Capture the cell that displays the provided text and extract its [x, y] central coordinate. 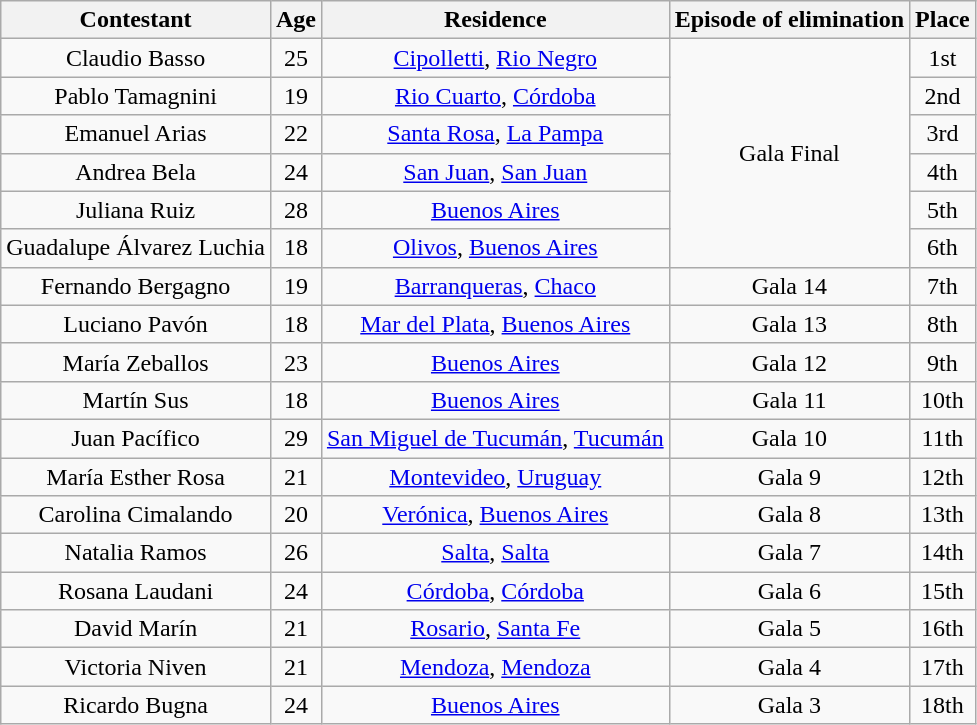
7th [943, 286]
María Esther Rosa [136, 477]
Gala 6 [789, 591]
Rosario, Santa Fe [495, 629]
6th [943, 248]
Gala 8 [789, 515]
8th [943, 324]
Salta, Salta [495, 553]
Gala 5 [789, 629]
9th [943, 362]
Gala 4 [789, 667]
22 [296, 134]
Gala 13 [789, 324]
Victoria Niven [136, 667]
Santa Rosa, La Pampa [495, 134]
Gala 10 [789, 438]
Place [943, 20]
25 [296, 58]
Natalia Ramos [136, 553]
26 [296, 553]
4th [943, 172]
5th [943, 210]
Juliana Ruiz [136, 210]
Mendoza, Mendoza [495, 667]
Age [296, 20]
Montevideo, Uruguay [495, 477]
15th [943, 591]
3rd [943, 134]
Barranqueras, Chaco [495, 286]
Verónica, Buenos Aires [495, 515]
18th [943, 705]
Córdoba, Córdoba [495, 591]
Pablo Tamagnini [136, 96]
Gala 12 [789, 362]
Mar del Plata, Buenos Aires [495, 324]
11th [943, 438]
10th [943, 400]
Episode of elimination [789, 20]
Rio Cuarto, Córdoba [495, 96]
Guadalupe Álvarez Luchia [136, 248]
Andrea Bela [136, 172]
Emanuel Arias [136, 134]
Gala 7 [789, 553]
14th [943, 553]
Contestant [136, 20]
20 [296, 515]
29 [296, 438]
Residence [495, 20]
13th [943, 515]
16th [943, 629]
Gala 3 [789, 705]
Olivos, Buenos Aires [495, 248]
1st [943, 58]
Juan Pacífico [136, 438]
Carolina Cimalando [136, 515]
Gala 11 [789, 400]
Fernando Bergagno [136, 286]
2nd [943, 96]
San Miguel de Tucumán, Tucumán [495, 438]
Martín Sus [136, 400]
Ricardo Bugna [136, 705]
23 [296, 362]
Gala 14 [789, 286]
Gala Final [789, 153]
David Marín [136, 629]
Gala 9 [789, 477]
María Zeballos [136, 362]
Rosana Laudani [136, 591]
12th [943, 477]
Claudio Basso [136, 58]
Cipolletti, Rio Negro [495, 58]
Luciano Pavón [136, 324]
San Juan, San Juan [495, 172]
17th [943, 667]
28 [296, 210]
